Search for the cell housing the specified text and yield its [x, y] center coordinate. 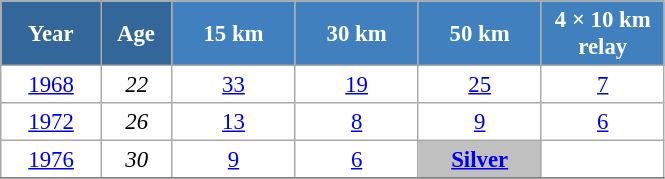
30 [136, 160]
26 [136, 122]
19 [356, 85]
Silver [480, 160]
15 km [234, 34]
13 [234, 122]
25 [480, 85]
4 × 10 km relay [602, 34]
1972 [52, 122]
8 [356, 122]
50 km [480, 34]
Year [52, 34]
1968 [52, 85]
7 [602, 85]
1976 [52, 160]
30 km [356, 34]
22 [136, 85]
Age [136, 34]
33 [234, 85]
